From the cell containing the given text, extract its center point as (x, y) coordinate. 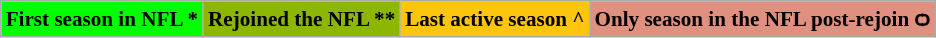
Last active season ^ (494, 18)
Rejoined the NFL ** (302, 18)
First season in NFL * (102, 18)
Only season in the NFL post-rejoin ѻ (763, 18)
